Extract the (X, Y) coordinate from the center of the cell holding the provided text.  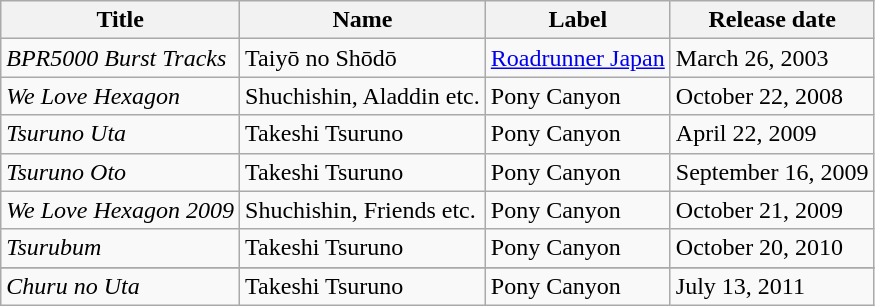
Tsuruno Oto (120, 172)
July 13, 2011 (772, 286)
Title (120, 20)
Tsurubum (120, 248)
Churu no Uta (120, 286)
April 22, 2009 (772, 134)
Shuchishin, Friends etc. (363, 210)
October 22, 2008 (772, 96)
Roadrunner Japan (578, 58)
We Love Hexagon (120, 96)
September 16, 2009 (772, 172)
Shuchishin, Aladdin etc. (363, 96)
October 20, 2010 (772, 248)
Release date (772, 20)
Taiyō no Shōdō (363, 58)
We Love Hexagon 2009 (120, 210)
BPR5000 Burst Tracks (120, 58)
Tsuruno Uta (120, 134)
Label (578, 20)
October 21, 2009 (772, 210)
Name (363, 20)
March 26, 2003 (772, 58)
